From the cell containing the given text, extract its center point as [x, y] coordinate. 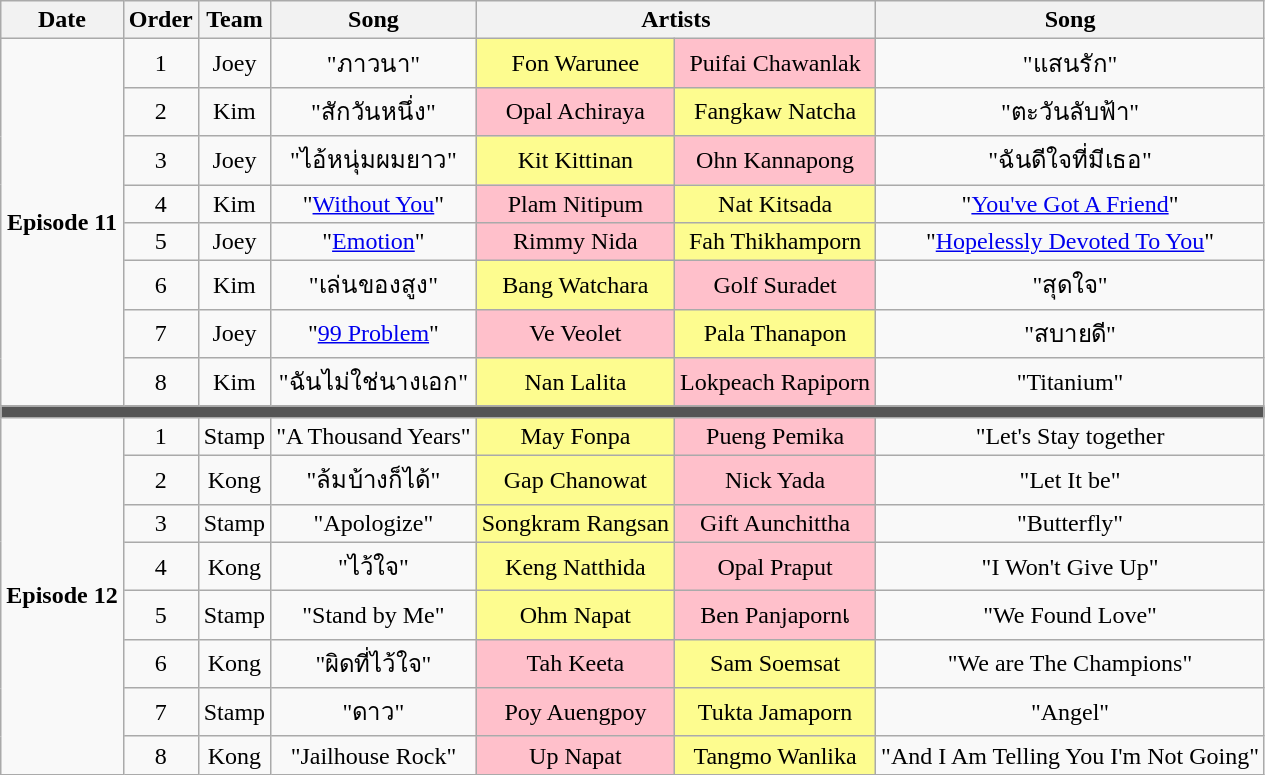
"ไว้ใจ" [374, 566]
Order [160, 20]
Bang Watchara [575, 286]
Pueng Pemika [776, 436]
Opal Achiraya [575, 112]
Gap Chanowat [575, 480]
"I Won't Give Up" [1070, 566]
"สักวันหนึ่ง" [374, 112]
"Let's Stay together [1070, 436]
Gift Aunchittha [776, 523]
Up Napat [575, 755]
"Butterfly" [1070, 523]
Golf Suradet [776, 286]
"A Thousand Years" [374, 436]
Artists [676, 20]
"We are The Champions" [1070, 664]
"Emotion" [374, 242]
Fangkaw Natcha [776, 112]
"ตะวันลับฟ้า" [1070, 112]
Fah Thikhamporn [776, 242]
"Without You" [374, 203]
"Hopelessly Devoted To You" [1070, 242]
"Jailhouse Rock" [374, 755]
"ฉันไม่ใช่นางเอก" [374, 382]
Puifai Chawanlak [776, 64]
Nat Kitsada [776, 203]
"Titanium" [1070, 382]
"แสนรัก" [1070, 64]
Kit Kittinan [575, 160]
Ve Veolet [575, 334]
Opal Praput [776, 566]
Episode 11 [62, 223]
Tangmo Wanlika [776, 755]
Poy Auengpoy [575, 712]
May Fonpa [575, 436]
"Stand by Me" [374, 616]
Rimmy Nida [575, 242]
Fon Warunee [575, 64]
Ben Panjapornเ [776, 616]
"99 Problem" [374, 334]
Pala Thanapon [776, 334]
"สบายดี" [1070, 334]
"Angel" [1070, 712]
Songkram Rangsan [575, 523]
"ไอ้หนุ่มผมยาว" [374, 160]
"Let It be" [1070, 480]
Keng Natthida [575, 566]
"You've Got A Friend" [1070, 203]
Date [62, 20]
"สุดใจ" [1070, 286]
"And I Am Telling You I'm Not Going" [1070, 755]
"We Found Love" [1070, 616]
Tukta Jamaporn [776, 712]
Sam Soemsat [776, 664]
Ohn Kannapong [776, 160]
"Apologize" [374, 523]
Lokpeach Rapiporn [776, 382]
"เล่นของสูง" [374, 286]
Plam Nitipum [575, 203]
"ล้มบ้างก็ได้" [374, 480]
Nan Lalita [575, 382]
Ohm Napat [575, 616]
Nick Yada [776, 480]
Episode 12 [62, 596]
"ดาว" [374, 712]
"ผิดที่ไว้ใจ" [374, 664]
"ภาวนา" [374, 64]
"ฉันดีใจที่มีเธอ" [1070, 160]
Tah Keeta [575, 664]
Team [234, 20]
